Provide the [x, y] coordinate of the cell's center where the given text is located.  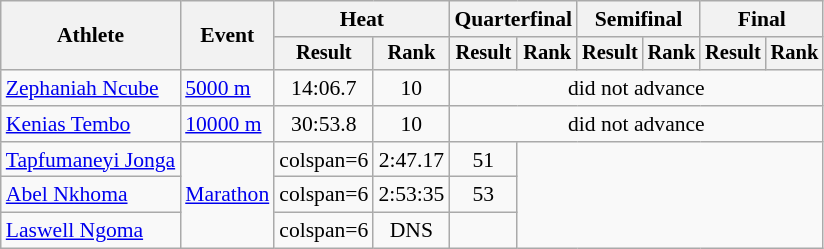
Tapfumaneyi Jonga [90, 160]
Zephaniah Ncube [90, 88]
Semifinal [638, 19]
Laswell Ngoma [90, 231]
14:06.7 [324, 88]
2:47.17 [411, 160]
Event [227, 36]
DNS [411, 231]
51 [483, 160]
53 [483, 195]
Final [762, 19]
5000 m [227, 88]
Marathon [227, 196]
2:53:35 [411, 195]
Kenias Tembo [90, 124]
Athlete [90, 36]
Heat [362, 19]
10000 m [227, 124]
Abel Nkhoma [90, 195]
30:53.8 [324, 124]
Quarterfinal [513, 19]
